From the cell containing the given text, extract its center point as (X, Y) coordinate. 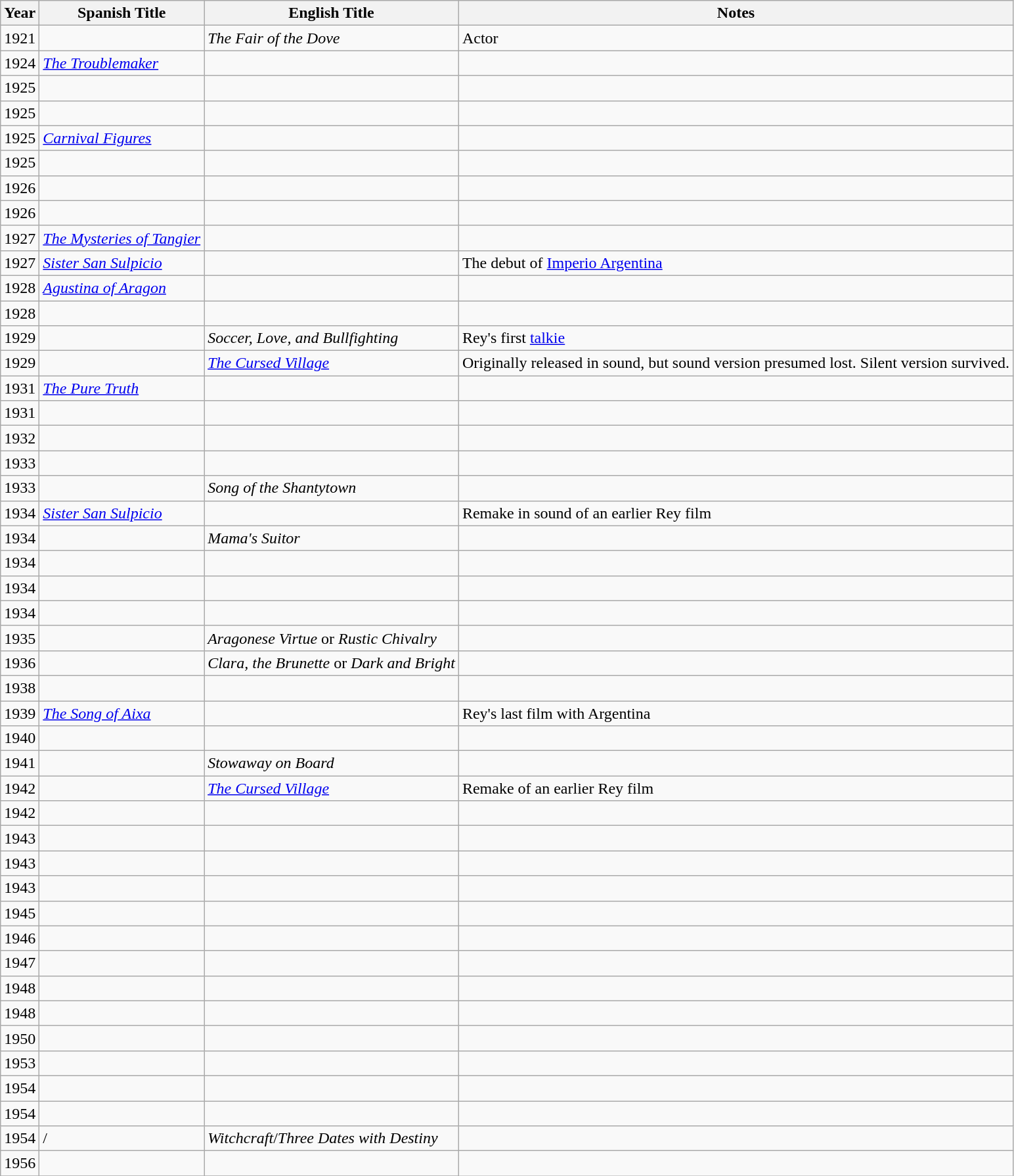
The debut of Imperio Argentina (736, 263)
The Pure Truth (122, 388)
1946 (20, 938)
The Fair of the Dove (332, 38)
1953 (20, 1063)
/ (122, 1139)
Spanish Title (122, 13)
Remake in sound of an earlier Rey film (736, 513)
Stowaway on Board (332, 763)
Aragonese Virtue or Rustic Chivalry (332, 638)
Year (20, 13)
The Mysteries of Tangier (122, 238)
1945 (20, 913)
Witchcraft/Three Dates with Destiny (332, 1139)
1950 (20, 1038)
1956 (20, 1164)
Song of the Shantytown (332, 488)
Agustina of Aragon (122, 288)
Soccer, Love, and Bullfighting (332, 338)
The Troublemaker (122, 63)
1941 (20, 763)
1938 (20, 688)
Originally released in sound, but sound version presumed lost. Silent version survived. (736, 363)
1924 (20, 63)
Rey's first talkie (736, 338)
Mama's Suitor (332, 538)
1947 (20, 963)
English Title (332, 13)
1940 (20, 738)
Actor (736, 38)
Rey's last film with Argentina (736, 713)
Remake of an earlier Rey film (736, 788)
1939 (20, 713)
The Song of Aixa (122, 713)
1936 (20, 663)
1935 (20, 638)
Carnival Figures (122, 138)
Notes (736, 13)
1921 (20, 38)
1932 (20, 438)
Clara, the Brunette or Dark and Bright (332, 663)
